From the cell containing the given text, extract its center point as [X, Y] coordinate. 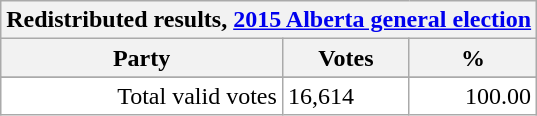
Total valid votes [142, 96]
Redistributed results, 2015 Alberta general election [269, 20]
% [472, 58]
100.00 [472, 96]
Party [142, 58]
Votes [346, 58]
16,614 [346, 96]
